Identify which cell holds the provided text, then report its [x, y] central coordinate. 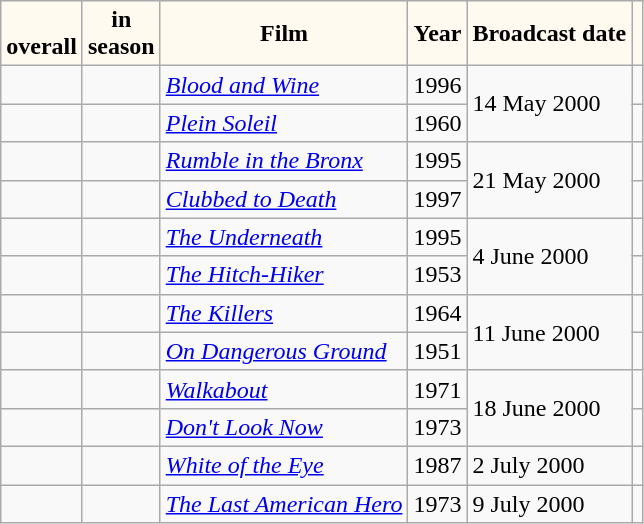
11 June 2000 [550, 332]
The Last American Hero [284, 503]
The Underneath [284, 237]
The Killers [284, 313]
Clubbed to Death [284, 199]
18 June 2000 [550, 408]
1971 [438, 389]
1987 [438, 465]
Walkabout [284, 389]
Broadcast date [550, 34]
9 July 2000 [550, 503]
2 July 2000 [550, 465]
Don't Look Now [284, 427]
Blood and Wine [284, 85]
1996 [438, 85]
On Dangerous Ground [284, 351]
Year [438, 34]
1953 [438, 275]
Film [284, 34]
4 June 2000 [550, 256]
The Hitch-Hiker [284, 275]
inseason [121, 34]
White of the Eye [284, 465]
1951 [438, 351]
1960 [438, 123]
overall [42, 34]
14 May 2000 [550, 104]
Plein Soleil [284, 123]
Rumble in the Bronx [284, 161]
21 May 2000 [550, 180]
1964 [438, 313]
1997 [438, 199]
